Return the (X, Y) coordinate for the center point of the cell that contains the specified text.  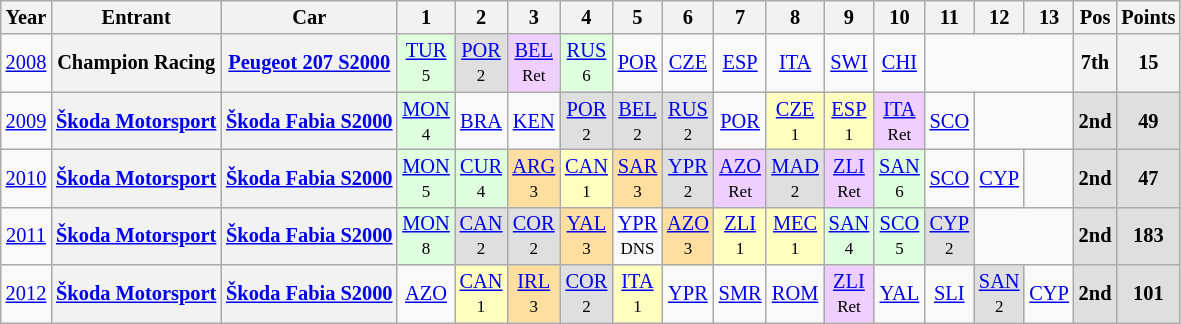
YAL (899, 294)
1 (426, 17)
MEC1 (794, 236)
49 (1148, 121)
5 (638, 17)
SMR (740, 294)
ITA1 (638, 294)
RUS6 (586, 63)
SAN2 (999, 294)
101 (1148, 294)
Car (309, 17)
ESP (740, 63)
CYP2 (950, 236)
2 (482, 17)
Entrant (136, 17)
KEN (534, 121)
2012 (26, 294)
SWI (849, 63)
Year (26, 17)
CZE1 (794, 121)
YAL3 (586, 236)
Champion Racing (136, 63)
SAN6 (899, 178)
2008 (26, 63)
BELRet (534, 63)
47 (1148, 178)
3 (534, 17)
7th (1096, 63)
AZO (426, 294)
9 (849, 17)
YPR2 (688, 178)
SCO5 (899, 236)
ESP1 (849, 121)
MON4 (426, 121)
CZE (688, 63)
YPRDNS (638, 236)
YPR (688, 294)
183 (1148, 236)
ITARet (899, 121)
10 (899, 17)
11 (950, 17)
4 (586, 17)
SAR3 (638, 178)
TUR5 (426, 63)
ARG3 (534, 178)
2011 (26, 236)
ZLI1 (740, 236)
7 (740, 17)
Peugeot 207 S2000 (309, 63)
IRL3 (534, 294)
15 (1148, 63)
SAN4 (849, 236)
12 (999, 17)
8 (794, 17)
AZORet (740, 178)
ITA (794, 63)
2010 (26, 178)
CUR4 (482, 178)
BRA (482, 121)
6 (688, 17)
CAN2 (482, 236)
ROM (794, 294)
2009 (26, 121)
RUS2 (688, 121)
BEL2 (638, 121)
Points (1148, 17)
SLI (950, 294)
MON8 (426, 236)
Pos (1096, 17)
MON5 (426, 178)
AZO3 (688, 236)
MAD2 (794, 178)
13 (1048, 17)
CHI (899, 63)
